Locate the cell with the specified text and output its [x, y] center coordinate. 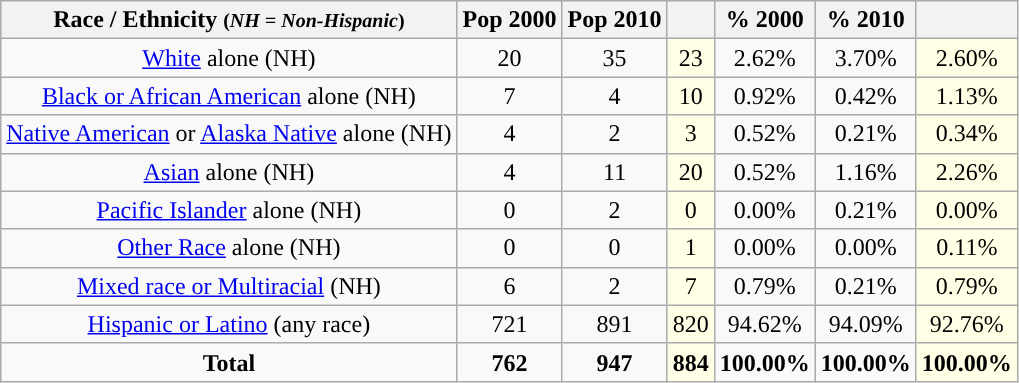
0.42% [866, 96]
891 [614, 324]
Pop 2000 [510, 20]
2.26% [966, 172]
1.16% [866, 172]
92.76% [966, 324]
Hispanic or Latino (any race) [229, 324]
10 [690, 96]
Pacific Islander alone (NH) [229, 210]
35 [614, 58]
Native American or Alaska Native alone (NH) [229, 134]
1 [690, 248]
0.11% [966, 248]
Race / Ethnicity (NH = Non-Hispanic) [229, 20]
% 2000 [764, 20]
Total [229, 362]
23 [690, 58]
947 [614, 362]
721 [510, 324]
2.60% [966, 58]
Mixed race or Multiracial (NH) [229, 286]
884 [690, 362]
White alone (NH) [229, 58]
Other Race alone (NH) [229, 248]
3 [690, 134]
762 [510, 362]
1.13% [966, 96]
% 2010 [866, 20]
Asian alone (NH) [229, 172]
3.70% [866, 58]
94.09% [866, 324]
2.62% [764, 58]
0.34% [966, 134]
820 [690, 324]
Black or African American alone (NH) [229, 96]
94.62% [764, 324]
0.92% [764, 96]
Pop 2010 [614, 20]
6 [510, 286]
11 [614, 172]
